Identify which cell holds the provided text, then report its (X, Y) central coordinate. 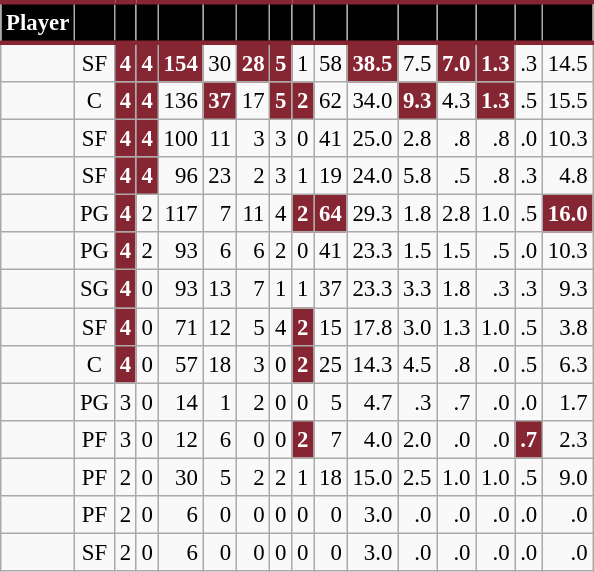
2.3 (568, 439)
38.5 (372, 62)
25 (330, 364)
14.5 (568, 62)
4.8 (568, 176)
96 (180, 176)
2.0 (418, 439)
15.5 (568, 101)
3.3 (418, 289)
154 (180, 62)
4.0 (372, 439)
62 (330, 101)
117 (180, 214)
SG (95, 289)
57 (180, 364)
14.3 (372, 364)
6.3 (568, 364)
17.8 (372, 327)
17 (252, 101)
3.8 (568, 327)
1.7 (568, 402)
5.8 (418, 176)
100 (180, 139)
15.0 (372, 477)
15 (330, 327)
34.0 (372, 101)
13 (220, 289)
Player (38, 22)
19 (330, 176)
25.0 (372, 139)
28 (252, 62)
4.5 (418, 364)
24.0 (372, 176)
9.0 (568, 477)
7.0 (456, 62)
71 (180, 327)
23 (220, 176)
4.3 (456, 101)
16.0 (568, 214)
2.5 (418, 477)
29.3 (372, 214)
4.7 (372, 402)
7.5 (418, 62)
14 (180, 402)
64 (330, 214)
136 (180, 101)
58 (330, 62)
